Output the (x, y) coordinate of the center of the cell containing the given text.  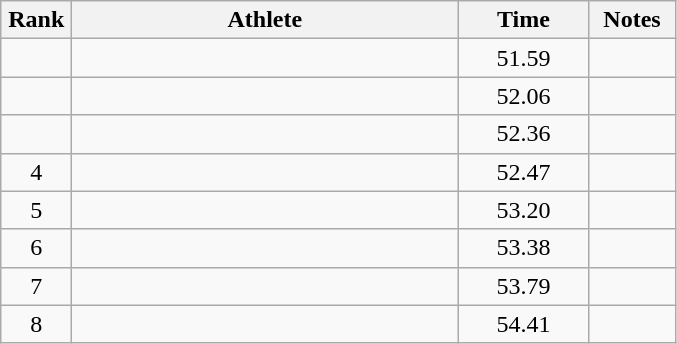
4 (36, 172)
53.20 (524, 210)
53.79 (524, 286)
52.06 (524, 96)
51.59 (524, 58)
Time (524, 20)
6 (36, 248)
52.36 (524, 134)
7 (36, 286)
52.47 (524, 172)
Notes (632, 20)
53.38 (524, 248)
8 (36, 324)
54.41 (524, 324)
5 (36, 210)
Athlete (265, 20)
Rank (36, 20)
